Output the (x, y) coordinate of the center of the cell containing the given text.  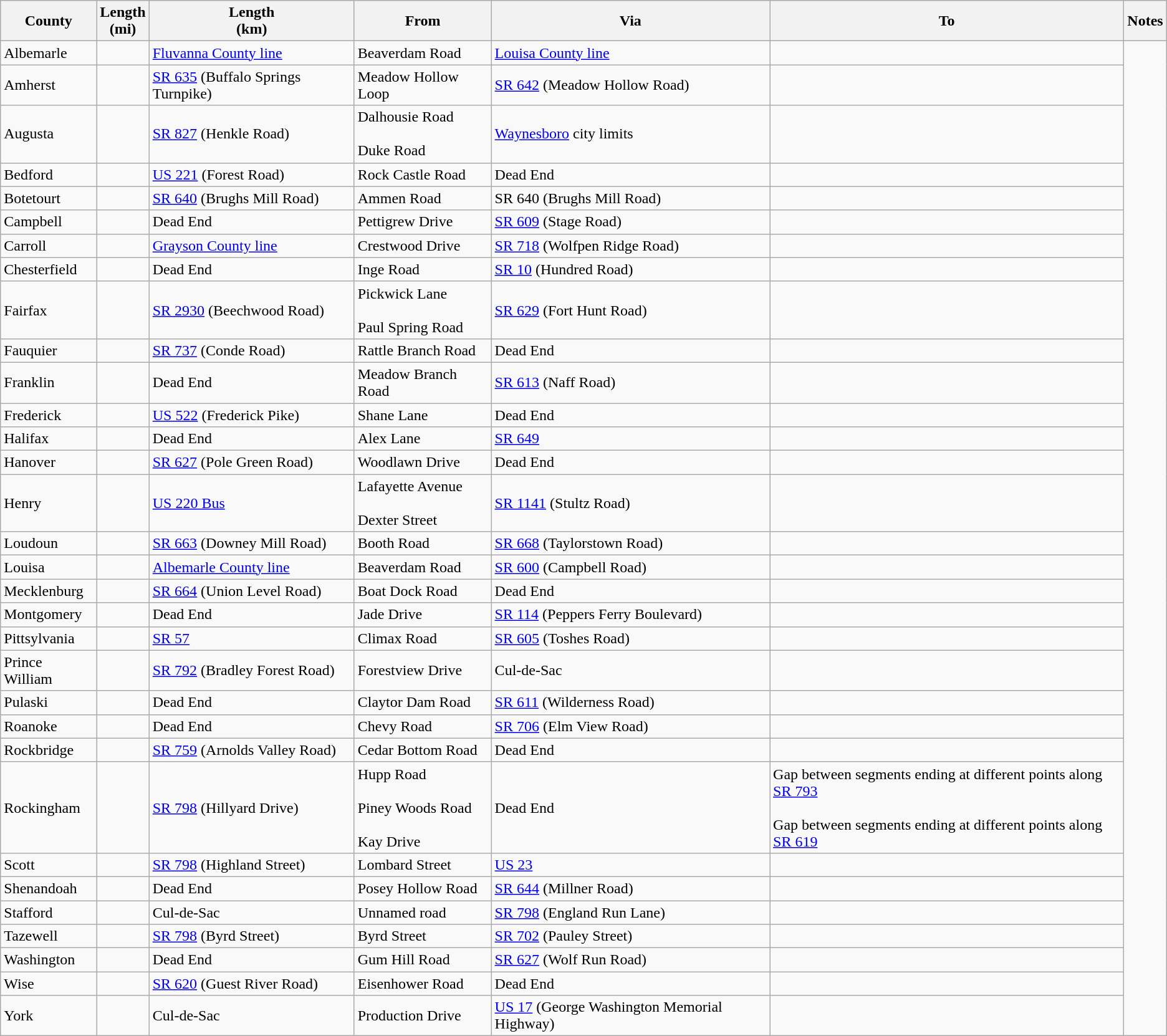
Louisa County line (630, 53)
US 23 (630, 865)
SR 611 (Wilderness Road) (630, 703)
SR 613 (Naff Road) (630, 383)
Via (630, 21)
Length(mi) (123, 21)
Pickwick LanePaul Spring Road (423, 310)
Mecklenburg (49, 591)
SR 702 (Pauley Street) (630, 936)
Halifax (49, 439)
SR 642 (Meadow Hollow Road) (630, 85)
SR 737 (Conde Road) (252, 350)
Loudoun (49, 544)
Lafayette AvenueDexter Street (423, 503)
Shenandoah (49, 888)
SR 759 (Arnolds Valley Road) (252, 750)
SR 798 (England Run Lane) (630, 912)
SR 668 (Taylorstown Road) (630, 544)
Roanoke (49, 726)
Louisa (49, 567)
Scott (49, 865)
Carroll (49, 246)
Byrd Street (423, 936)
Campbell (49, 222)
SR 706 (Elm View Road) (630, 726)
Shane Lane (423, 415)
US 17 (George Washington Memorial Highway) (630, 1016)
County (49, 21)
SR 664 (Union Level Road) (252, 591)
Inge Road (423, 269)
Stafford (49, 912)
Ammen Road (423, 198)
SR 627 (Wolf Run Road) (630, 960)
SR 609 (Stage Road) (630, 222)
Wise (49, 984)
SR 798 (Hillyard Drive) (252, 807)
Prince William (49, 671)
Lombard Street (423, 865)
SR 57 (252, 638)
Pettigrew Drive (423, 222)
Waynesboro city limits (630, 134)
Grayson County line (252, 246)
Rattle Branch Road (423, 350)
Gap between segments ending at different points along SR 793Gap between segments ending at different points along SR 619 (947, 807)
Cedar Bottom Road (423, 750)
SR 644 (Millner Road) (630, 888)
Washington (49, 960)
Amherst (49, 85)
Production Drive (423, 1016)
SR 827 (Henkle Road) (252, 134)
Hupp RoadPiney Woods RoadKay Drive (423, 807)
SR 635 (Buffalo Springs Turnpike) (252, 85)
Fauquier (49, 350)
From (423, 21)
Boat Dock Road (423, 591)
To (947, 21)
Montgomery (49, 615)
Forestview Drive (423, 671)
Climax Road (423, 638)
US 522 (Frederick Pike) (252, 415)
Rock Castle Road (423, 175)
Unnamed road (423, 912)
SR 792 (Bradley Forest Road) (252, 671)
SR 798 (Highland Street) (252, 865)
SR 605 (Toshes Road) (630, 638)
Fluvanna County line (252, 53)
US 220 Bus (252, 503)
Pittsylvania (49, 638)
US 221 (Forest Road) (252, 175)
SR 10 (Hundred Road) (630, 269)
Henry (49, 503)
Booth Road (423, 544)
SR 1141 (Stultz Road) (630, 503)
Albemarle County line (252, 567)
Claytor Dam Road (423, 703)
SR 629 (Fort Hunt Road) (630, 310)
Chevy Road (423, 726)
Meadow Hollow Loop (423, 85)
Crestwood Drive (423, 246)
York (49, 1016)
Meadow Branch Road (423, 383)
SR 718 (Wolfpen Ridge Road) (630, 246)
Alex Lane (423, 439)
SR 600 (Campbell Road) (630, 567)
Length(km) (252, 21)
Eisenhower Road (423, 984)
Woodlawn Drive (423, 463)
SR 2930 (Beechwood Road) (252, 310)
Tazewell (49, 936)
Frederick (49, 415)
SR 114 (Peppers Ferry Boulevard) (630, 615)
SR 663 (Downey Mill Road) (252, 544)
Albemarle (49, 53)
Rockingham (49, 807)
Notes (1145, 21)
Franklin (49, 383)
Augusta (49, 134)
Pulaski (49, 703)
SR 649 (630, 439)
SR 627 (Pole Green Road) (252, 463)
Jade Drive (423, 615)
Dalhousie RoadDuke Road (423, 134)
Gum Hill Road (423, 960)
Fairfax (49, 310)
Chesterfield (49, 269)
SR 620 (Guest River Road) (252, 984)
Rockbridge (49, 750)
Posey Hollow Road (423, 888)
SR 798 (Byrd Street) (252, 936)
Botetourt (49, 198)
Hanover (49, 463)
Bedford (49, 175)
